Search for the cell housing the specified text and yield its (X, Y) center coordinate. 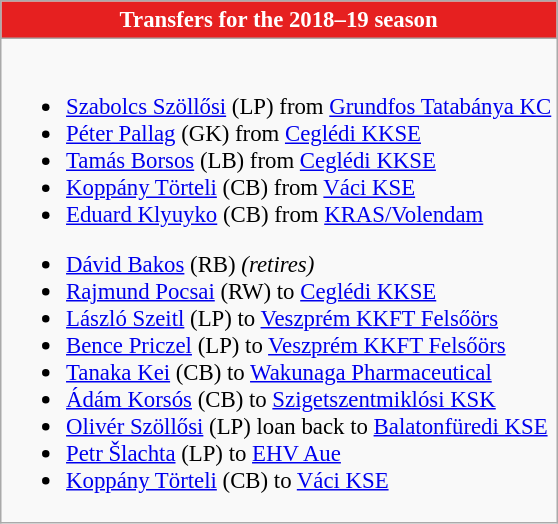
Transfers for the 2018–19 season (279, 20)
